Identify which cell holds the provided text, then report its (X, Y) central coordinate. 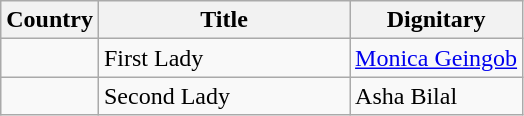
Second Lady (224, 96)
Country (50, 20)
Title (224, 20)
Asha Bilal (436, 96)
Dignitary (436, 20)
First Lady (224, 58)
Monica Geingob (436, 58)
